Extract the [X, Y] coordinate from the center of the cell holding the provided text.  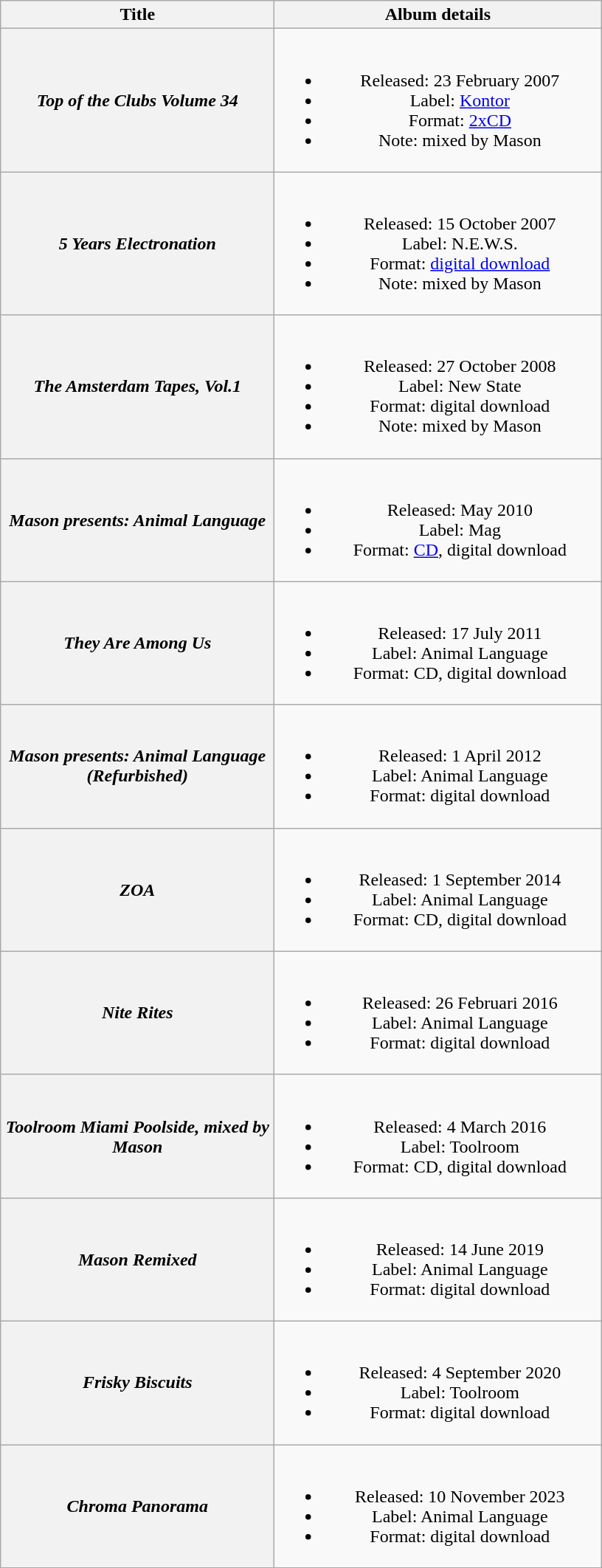
Released: 4 March 2016Label: ToolroomFormat: CD, digital download [438, 1136]
Mason presents: Animal Language [137, 519]
Released: 26 Februari 2016Label: Animal LanguageFormat: digital download [438, 1012]
Released: May 2010Label: MagFormat: CD, digital download [438, 519]
Released: 10 November 2023Label: Animal LanguageFormat: digital download [438, 1507]
They Are Among Us [137, 643]
Album details [438, 15]
Toolroom Miami Poolside, mixed by Mason [137, 1136]
Nite Rites [137, 1012]
Released: 15 October 2007Label: N.E.W.S.Format: digital downloadNote: mixed by Mason [438, 244]
Released: 1 September 2014Label: Animal LanguageFormat: CD, digital download [438, 890]
Mason presents: Animal Language (Refurbished) [137, 766]
Top of the Clubs Volume 34 [137, 100]
Released: 27 October 2008Label: New StateFormat: digital downloadNote: mixed by Mason [438, 387]
The Amsterdam Tapes, Vol.1 [137, 387]
Mason Remixed [137, 1259]
Released: 1 April 2012Label: Animal LanguageFormat: digital download [438, 766]
ZOA [137, 890]
Chroma Panorama [137, 1507]
Frisky Biscuits [137, 1383]
Released: 14 June 2019Label: Animal LanguageFormat: digital download [438, 1259]
Released: 23 February 2007Label: KontorFormat: 2xCDNote: mixed by Mason [438, 100]
Released: 4 September 2020Label: ToolroomFormat: digital download [438, 1383]
5 Years Electronation [137, 244]
Title [137, 15]
Released: 17 July 2011Label: Animal LanguageFormat: CD, digital download [438, 643]
